Return the [x, y] coordinate for the center point of the cell that contains the specified text.  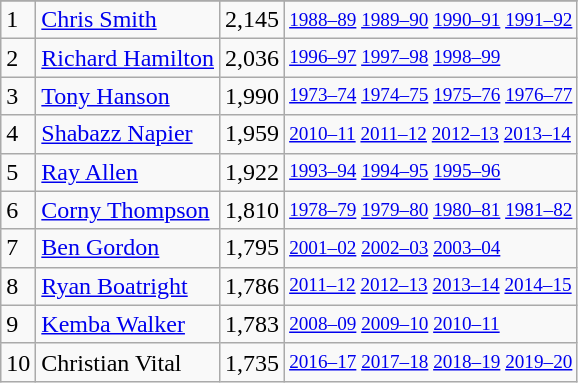
2011–12 2012–13 2013–14 2014–15 [431, 286]
1,922 [252, 172]
1,795 [252, 248]
Ben Gordon [128, 248]
6 [18, 210]
Christian Vital [128, 362]
1,786 [252, 286]
1,810 [252, 210]
2010–11 2011–12 2012–13 2013–14 [431, 134]
1996–97 1997–98 1998–99 [431, 58]
2 [18, 58]
2001–02 2002–03 2003–04 [431, 248]
9 [18, 324]
10 [18, 362]
1,783 [252, 324]
8 [18, 286]
Ray Allen [128, 172]
1,990 [252, 96]
5 [18, 172]
2016–17 2017–18 2018–19 2019–20 [431, 362]
1988–89 1989–90 1990–91 1991–92 [431, 20]
1,735 [252, 362]
Tony Hanson [128, 96]
2008–09 2009–10 2010–11 [431, 324]
Shabazz Napier [128, 134]
2,036 [252, 58]
Kemba Walker [128, 324]
1 [18, 20]
1973–74 1974–75 1975–76 1976–77 [431, 96]
3 [18, 96]
1993–94 1994–95 1995–96 [431, 172]
Ryan Boatright [128, 286]
2,145 [252, 20]
1978–79 1979–80 1980–81 1981–82 [431, 210]
Corny Thompson [128, 210]
Richard Hamilton [128, 58]
4 [18, 134]
Chris Smith [128, 20]
1,959 [252, 134]
7 [18, 248]
